Pinpoint the cell where the given text exists, returning its (x, y) midpoint coordinate. 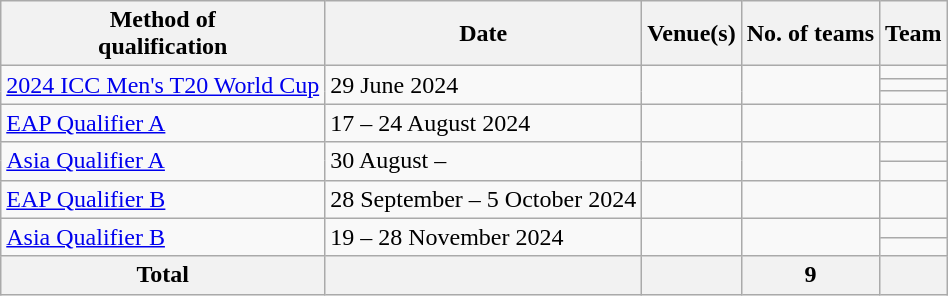
Venue(s) (692, 34)
19 – 28 November 2024 (484, 237)
Team (914, 34)
Asia Qualifier B (163, 237)
EAP Qualifier A (163, 123)
30 August – (484, 161)
EAP Qualifier B (163, 199)
17 – 24 August 2024 (484, 123)
29 June 2024 (484, 85)
Total (163, 275)
Method ofqualification (163, 34)
2024 ICC Men's T20 World Cup (163, 85)
28 September – 5 October 2024 (484, 199)
9 (810, 275)
Date (484, 34)
Asia Qualifier A (163, 161)
No. of teams (810, 34)
